Locate the cell with the specified text and output its [X, Y] center coordinate. 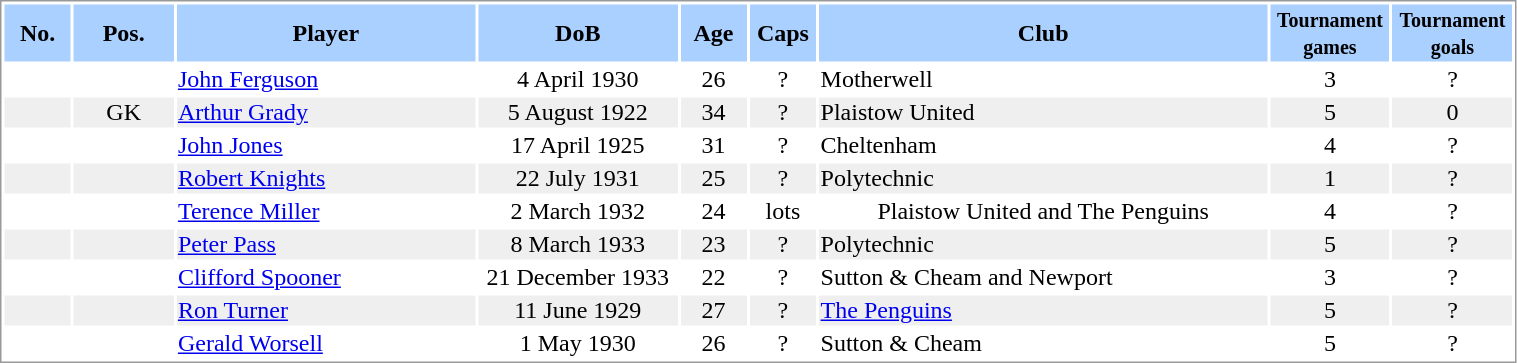
11 June 1929 [578, 311]
25 [713, 179]
Caps [783, 32]
Cheltenham [1043, 145]
Plaistow United [1043, 113]
DoB [578, 32]
1 [1330, 179]
23 [713, 245]
Age [713, 32]
lots [783, 211]
34 [713, 113]
Sutton & Cheam [1043, 343]
0 [1453, 113]
5 August 1922 [578, 113]
Arthur Grady [326, 113]
4 April 1930 [578, 79]
21 December 1933 [578, 277]
Tournamentgoals [1453, 32]
2 March 1932 [578, 211]
Ron Turner [326, 311]
Gerald Worsell [326, 343]
Tournamentgames [1330, 32]
1 May 1930 [578, 343]
The Penguins [1043, 311]
GK [124, 113]
No. [37, 32]
Player [326, 32]
31 [713, 145]
Sutton & Cheam and Newport [1043, 277]
Robert Knights [326, 179]
Club [1043, 32]
24 [713, 211]
27 [713, 311]
Pos. [124, 32]
John Ferguson [326, 79]
22 [713, 277]
Peter Pass [326, 245]
Motherwell [1043, 79]
Clifford Spooner [326, 277]
8 March 1933 [578, 245]
Plaistow United and The Penguins [1043, 211]
22 July 1931 [578, 179]
John Jones [326, 145]
17 April 1925 [578, 145]
Terence Miller [326, 211]
